Pinpoint the cell where the given text exists, returning its (x, y) midpoint coordinate. 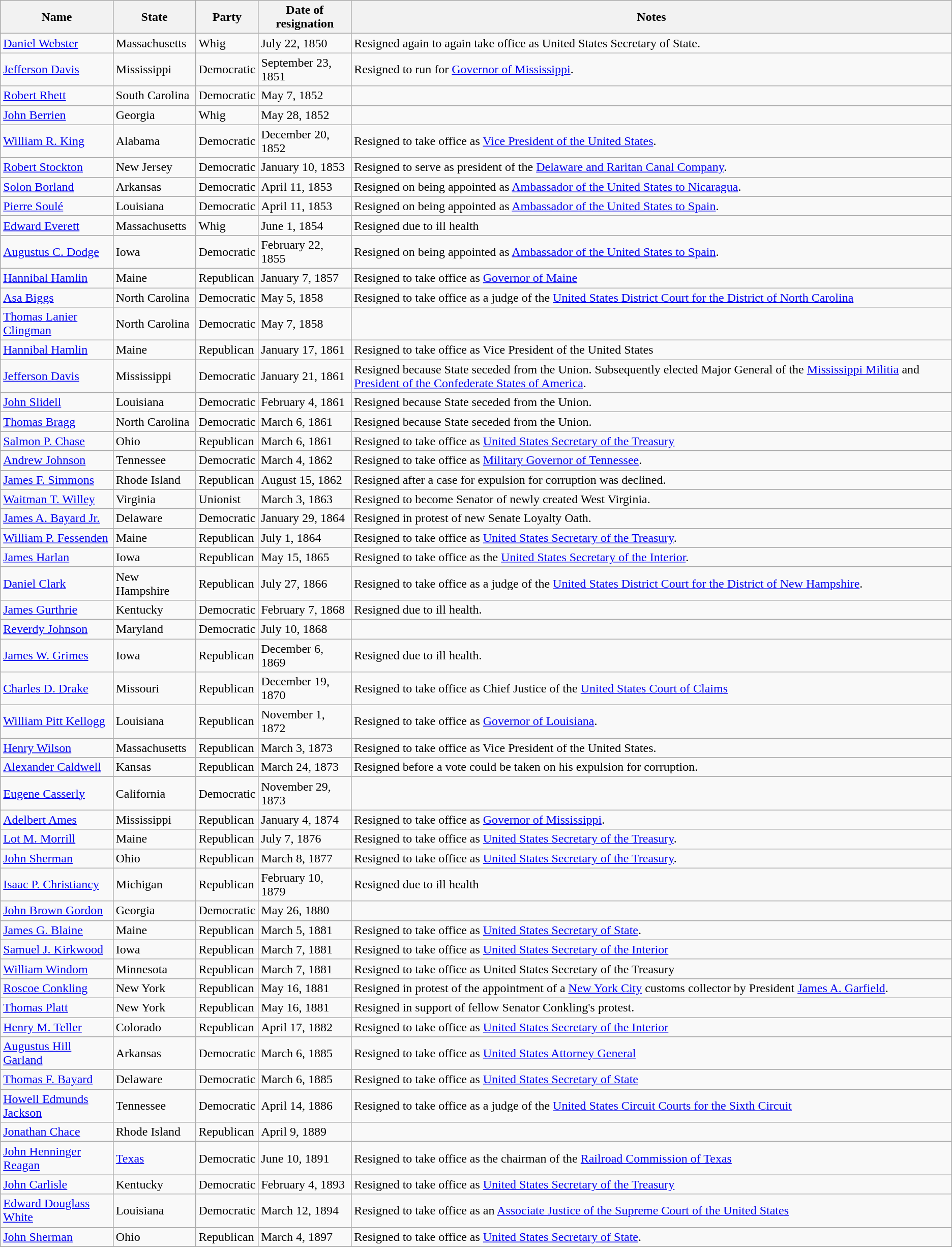
Thomas Lanier Clingman (57, 324)
Augustus C. Dodge (57, 251)
April 14, 1886 (305, 1106)
John Berrien (57, 115)
Resigned to take office as a judge of the United States District Court for the District of New Hampshire. (651, 583)
Thomas F. Bayard (57, 1080)
Unionist (227, 499)
January 29, 1864 (305, 518)
Resigned again to again take office as United States Secretary of State. (651, 43)
Resigned to take office as a judge of the United States District Court for the District of North Carolina (651, 298)
May 26, 1880 (305, 911)
James G. Blaine (57, 930)
January 4, 1874 (305, 820)
March 5, 1881 (305, 930)
Maryland (155, 629)
Pierre Soulé (57, 206)
March 24, 1873 (305, 767)
Resigned to take office as the chairman of the Railroad Commission of Texas (651, 1158)
Charles D. Drake (57, 689)
August 15, 1862 (305, 480)
February 22, 1855 (305, 251)
William Pitt Kellogg (57, 721)
June 1, 1854 (305, 225)
Virginia (155, 499)
Thomas Platt (57, 1007)
Resigned to take office as an Associate Justice of the Supreme Court of the United States (651, 1211)
March 12, 1894 (305, 1211)
December 20, 1852 (305, 141)
California (155, 794)
Lot M. Morrill (57, 839)
John Carlisle (57, 1184)
Resigned in protest of the appointment of a New York City customs collector by President James A. Garfield. (651, 988)
Resigned to serve as president of the Delaware and Raritan Canal Company. (651, 167)
Resigned to take office as Vice President of the United States (651, 350)
Waitman T. Willey (57, 499)
Roscoe Conkling (57, 988)
Alexander Caldwell (57, 767)
Notes (651, 17)
April 17, 1882 (305, 1027)
Edward Douglass White (57, 1211)
Daniel Webster (57, 43)
May 5, 1858 (305, 298)
May 7, 1858 (305, 324)
Minnesota (155, 969)
Resigned to take office as United States Secretary of State (651, 1080)
Resigned to take office as a judge of the United States Circuit Courts for the Sixth Circuit (651, 1106)
James W. Grimes (57, 655)
February 10, 1879 (305, 884)
March 4, 1862 (305, 460)
Resigned to take office as Military Governor of Tennessee. (651, 460)
January 7, 1857 (305, 278)
Daniel Clark (57, 583)
New Hampshire (155, 583)
Resigned to take office as the United States Secretary of the Interior. (651, 557)
Resigned to become Senator of newly created West Virginia. (651, 499)
Resigned to take office as Governor of Mississippi. (651, 820)
John Henninger Reagan (57, 1158)
November 29, 1873 (305, 794)
Resigned before a vote could be taken on his expulsion for corruption. (651, 767)
Kansas (155, 767)
William P. Fessenden (57, 538)
January 17, 1861 (305, 350)
January 21, 1861 (305, 376)
July 10, 1868 (305, 629)
Date of resignation (305, 17)
November 1, 1872 (305, 721)
John Slidell (57, 402)
Resigned to take office as Governor of Louisiana. (651, 721)
February 7, 1868 (305, 610)
Alabama (155, 141)
William R. King (57, 141)
July 22, 1850 (305, 43)
September 23, 1851 (305, 69)
Resigned to take office as Chief Justice of the United States Court of Claims (651, 689)
Andrew Johnson (57, 460)
Howell Edmunds Jackson (57, 1106)
Isaac P. Christiancy (57, 884)
Salmon P. Chase (57, 441)
March 4, 1897 (305, 1237)
Resigned on being appointed as Ambassador of the United States to Nicaragua. (651, 187)
Colorado (155, 1027)
Augustus Hill Garland (57, 1053)
June 10, 1891 (305, 1158)
John Brown Gordon (57, 911)
February 4, 1861 (305, 402)
July 1, 1864 (305, 538)
Robert Stockton (57, 167)
Adelbert Ames (57, 820)
March 8, 1877 (305, 858)
State (155, 17)
Edward Everett (57, 225)
Henry Wilson (57, 748)
William Windom (57, 969)
James A. Bayard Jr. (57, 518)
March 3, 1863 (305, 499)
Texas (155, 1158)
December 6, 1869 (305, 655)
May 15, 1865 (305, 557)
Eugene Casserly (57, 794)
Michigan (155, 884)
February 4, 1893 (305, 1184)
July 7, 1876 (305, 839)
Resigned to run for Governor of Mississippi. (651, 69)
Solon Borland (57, 187)
March 3, 1873 (305, 748)
July 27, 1866 (305, 583)
New Jersey (155, 167)
Missouri (155, 689)
Resigned to take office as Governor of Maine (651, 278)
May 28, 1852 (305, 115)
Resigned to take office as United States Attorney General (651, 1053)
Resigned in support of fellow Senator Conkling's protest. (651, 1007)
Asa Biggs (57, 298)
Name (57, 17)
December 19, 1870 (305, 689)
January 10, 1853 (305, 167)
April 9, 1889 (305, 1132)
Resigned after a case for expulsion for corruption was declined. (651, 480)
Resigned in protest of new Senate Loyalty Oath. (651, 518)
James Harlan (57, 557)
Party (227, 17)
Thomas Bragg (57, 422)
Henry M. Teller (57, 1027)
Robert Rhett (57, 96)
James Gurthrie (57, 610)
May 7, 1852 (305, 96)
James F. Simmons (57, 480)
South Carolina (155, 96)
Reverdy Johnson (57, 629)
Jonathan Chace (57, 1132)
Samuel J. Kirkwood (57, 949)
